From the cell containing the given text, extract its center point as [x, y] coordinate. 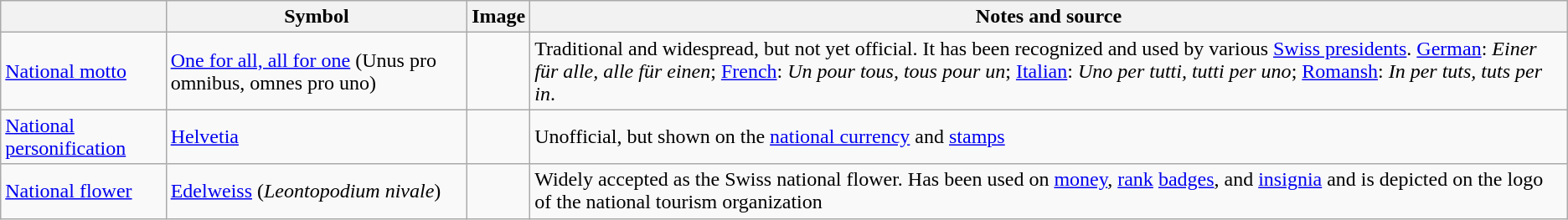
National personification [84, 137]
National flower [84, 191]
Edelweiss (Leontopodium nivale) [317, 191]
Notes and source [1049, 17]
Symbol [317, 17]
Helvetia [317, 137]
Image [499, 17]
National motto [84, 71]
Unofficial, but shown on the national currency and stamps [1049, 137]
One for all, all for one (Unus pro omnibus, omnes pro uno) [317, 71]
